Return (x, y) of the center of cell containing provided text 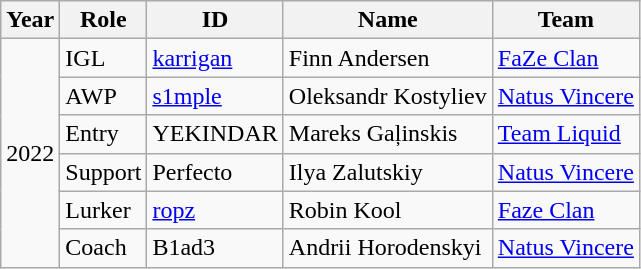
Faze Clan (566, 210)
Name (388, 20)
IGL (104, 58)
Team (566, 20)
Mareks Gaļinskis (388, 134)
Oleksandr Kostyliev (388, 96)
Ilya Zalutskiy (388, 172)
Lurker (104, 210)
Coach (104, 248)
s1mple (215, 96)
Andrii Horodenskyi (388, 248)
ropz (215, 210)
B1ad3 (215, 248)
FaZe Clan (566, 58)
ID (215, 20)
Role (104, 20)
Entry (104, 134)
karrigan (215, 58)
Robin Kool (388, 210)
AWP (104, 96)
Year (30, 20)
Team Liquid (566, 134)
YEKINDAR (215, 134)
Perfecto (215, 172)
Support (104, 172)
Finn Andersen (388, 58)
2022 (30, 153)
